Capture the cell that displays the provided text and extract its (X, Y) central coordinate. 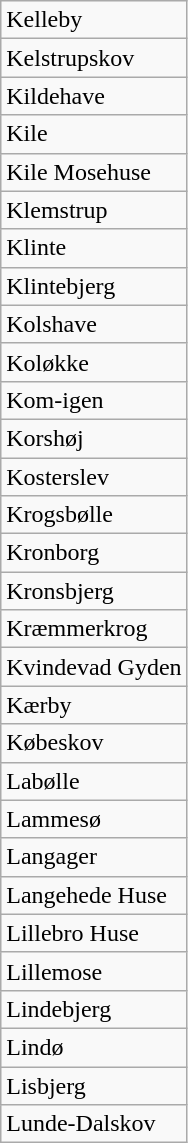
Kosterslev (94, 477)
Kile Mosehuse (94, 172)
Lillebro Huse (94, 933)
Lindø (94, 1047)
Lisbjerg (94, 1085)
Labølle (94, 781)
Klemstrup (94, 210)
Kom-igen (94, 400)
Klintebjerg (94, 286)
Lillemose (94, 971)
Krogsbølle (94, 515)
Langager (94, 857)
Kolshave (94, 324)
Kronborg (94, 553)
Lammesø (94, 819)
Kærby (94, 705)
Kile (94, 134)
Kræmmerkrog (94, 629)
Lindebjerg (94, 1009)
Korshøj (94, 438)
Kronsbjerg (94, 591)
Kelstrupskov (94, 58)
Kildehave (94, 96)
Lunde-Dalskov (94, 1124)
Klinte (94, 248)
Koløkke (94, 362)
Købeskov (94, 743)
Kvindevad Gyden (94, 667)
Kelleby (94, 20)
Langehede Huse (94, 895)
